Identify which cell holds the provided text, then report its [x, y] central coordinate. 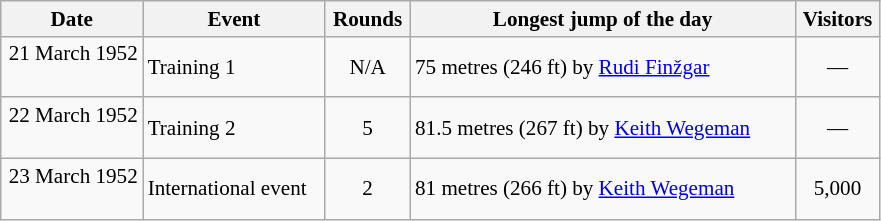
81 metres (266 ft) by Keith Wegeman [602, 188]
2 [368, 188]
Rounds [368, 18]
Visitors [838, 18]
Training 2 [234, 128]
Longest jump of the day [602, 18]
International event [234, 188]
Event [234, 18]
5,000 [838, 188]
5 [368, 128]
22 March 1952 [72, 128]
21 March 1952 [72, 66]
23 March 1952 [72, 188]
Date [72, 18]
81.5 metres (267 ft) by Keith Wegeman [602, 128]
Training 1 [234, 66]
N/A [368, 66]
75 metres (246 ft) by Rudi Finžgar [602, 66]
